From the cell containing the given text, extract its center point as (x, y) coordinate. 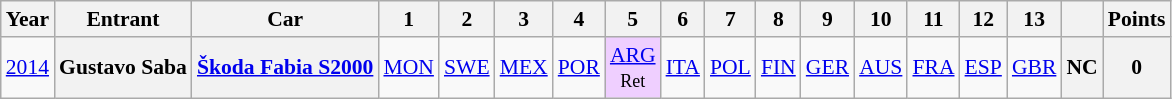
12 (984, 19)
SWE (467, 68)
11 (933, 19)
9 (828, 19)
Škoda Fabia S2000 (285, 68)
3 (524, 19)
Points (1137, 19)
POL (730, 68)
Car (285, 19)
0 (1137, 68)
Entrant (123, 19)
Gustavo Saba (123, 68)
MON (408, 68)
2 (467, 19)
POR (579, 68)
1 (408, 19)
6 (683, 19)
2014 (28, 68)
ESP (984, 68)
13 (1034, 19)
FIN (778, 68)
MEX (524, 68)
7 (730, 19)
FRA (933, 68)
NC (1082, 68)
Year (28, 19)
8 (778, 19)
GBR (1034, 68)
4 (579, 19)
ITA (683, 68)
AUS (880, 68)
GER (828, 68)
5 (633, 19)
10 (880, 19)
ARGRet (633, 68)
